Pinpoint the cell where the given text exists, returning its (x, y) midpoint coordinate. 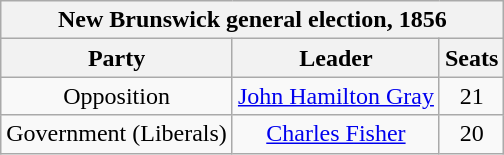
Charles Fisher (336, 134)
New Brunswick general election, 1856 (252, 20)
Government (Liberals) (117, 134)
20 (471, 134)
John Hamilton Gray (336, 96)
Seats (471, 58)
Leader (336, 58)
Opposition (117, 96)
Party (117, 58)
21 (471, 96)
